Scan for the cell matching the given text and deliver its (x, y) coordinate at center. 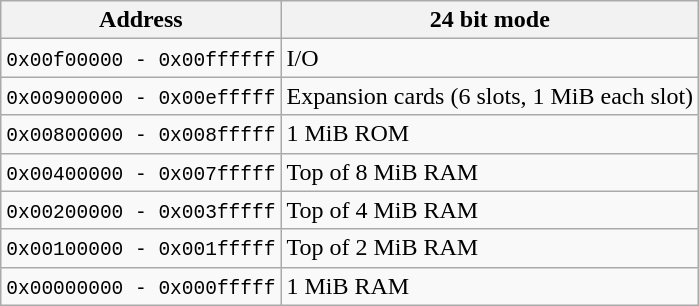
0x00f00000 - 0x00ffffff (141, 58)
Address (141, 20)
0x00200000 - 0x003fffff (141, 210)
0x00100000 - 0x001fffff (141, 248)
1 MiB RAM (490, 286)
1 MiB ROM (490, 134)
Expansion cards (6 slots, 1 MiB each slot) (490, 96)
Top of 8 MiB RAM (490, 172)
24 bit mode (490, 20)
Top of 2 MiB RAM (490, 248)
Top of 4 MiB RAM (490, 210)
I/O (490, 58)
0x00900000 - 0x00efffff (141, 96)
0x00000000 - 0x000fffff (141, 286)
0x00800000 - 0x008fffff (141, 134)
0x00400000 - 0x007fffff (141, 172)
